Extract the [X, Y] coordinate from the center of the cell holding the provided text.  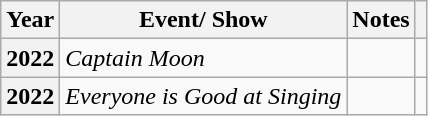
Event/ Show [204, 20]
Year [30, 20]
Notes [381, 20]
Captain Moon [204, 58]
Everyone is Good at Singing [204, 96]
